Pinpoint the cell where the given text exists, returning its [X, Y] midpoint coordinate. 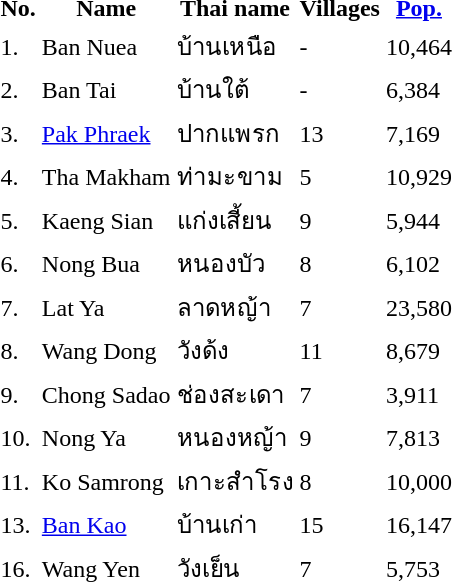
ท่ามะขาม [235, 176]
Lat Ya [106, 307]
Nong Ya [106, 438]
Chong Sadao [106, 394]
แก่งเสี้ยน [235, 220]
บ้านเหนือ [235, 46]
Ban Tai [106, 90]
Wang Dong [106, 350]
Tha Makham [106, 176]
ปากแพรก [235, 133]
Nong Bua [106, 264]
Pak Phraek [106, 133]
15 [340, 524]
ลาดหญ้า [235, 307]
หนองหญ้า [235, 438]
Ban Nuea [106, 46]
13 [340, 133]
บ้านใต้ [235, 90]
เกาะสำโรง [235, 481]
11 [340, 350]
บ้านเก่า [235, 524]
Ko Samrong [106, 481]
Kaeng Sian [106, 220]
Ban Kao [106, 524]
หนองบัว [235, 264]
วังด้ง [235, 350]
5 [340, 176]
ช่องสะเดา [235, 394]
